Find where the given text appears and provide that cell's center as [X, Y] coordinate. 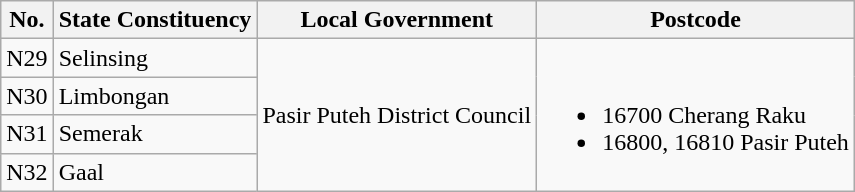
State Constituency [155, 20]
Selinsing [155, 58]
N32 [27, 172]
Gaal [155, 172]
16700 Cherang Raku16800, 16810 Pasir Puteh [696, 115]
Local Government [397, 20]
Limbongan [155, 96]
N29 [27, 58]
Semerak [155, 134]
Postcode [696, 20]
N31 [27, 134]
Pasir Puteh District Council [397, 115]
N30 [27, 96]
No. [27, 20]
